Detect which cell encompasses the target text, then output its [x, y] center coordinate. 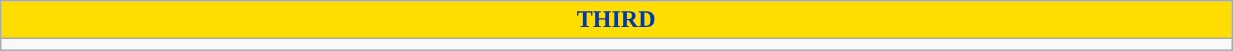
THIRD [616, 20]
